Scan for the cell matching the given text and deliver its [x, y] coordinate at center. 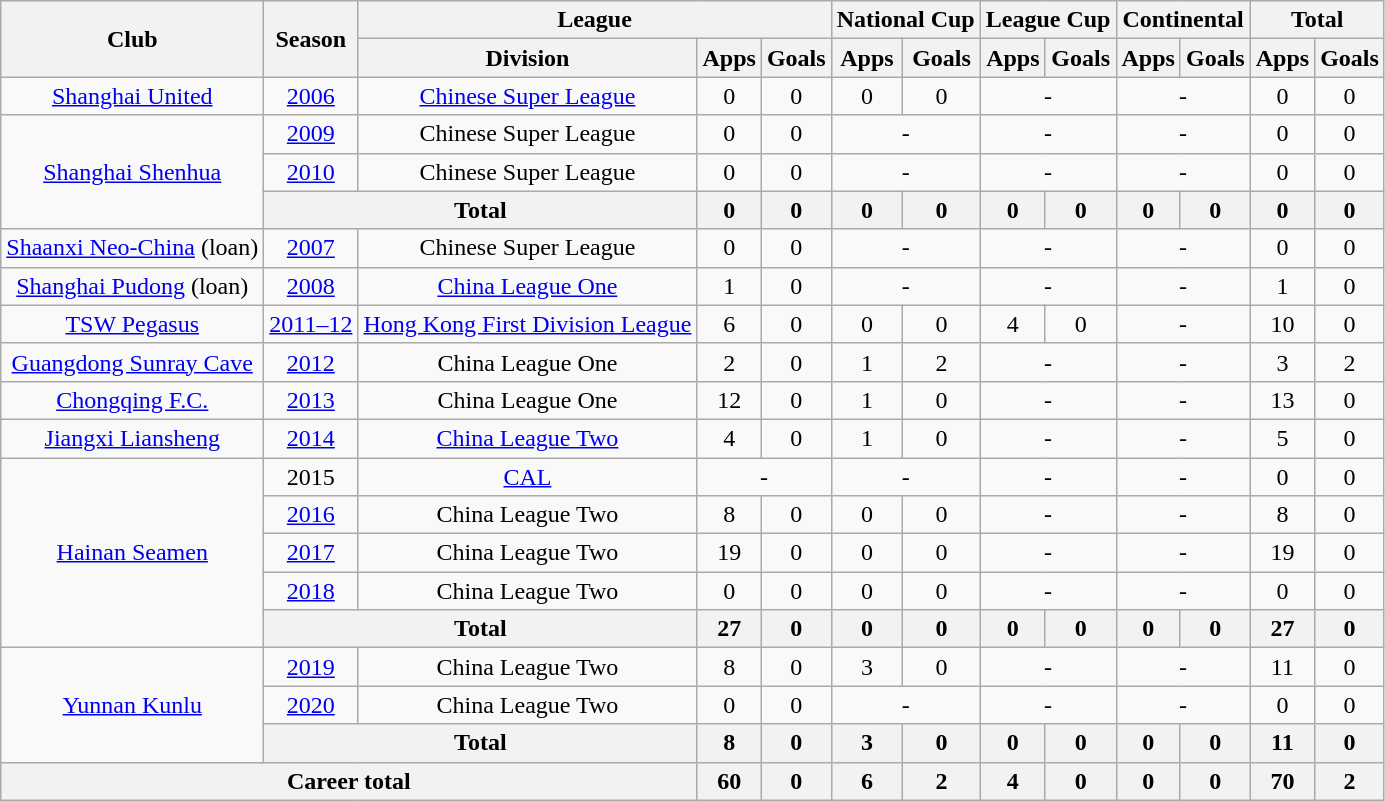
13 [1282, 400]
Season [311, 39]
Shanghai Pudong (loan) [132, 286]
2007 [311, 248]
League Cup [1048, 20]
12 [729, 400]
2012 [311, 362]
5 [1282, 438]
Division [528, 58]
Jiangxi Liansheng [132, 438]
2020 [311, 705]
2019 [311, 667]
Yunnan Kunlu [132, 705]
League [594, 20]
2015 [311, 477]
CAL [528, 477]
Shanghai United [132, 96]
National Cup [906, 20]
Chongqing F.C. [132, 400]
2009 [311, 134]
Club [132, 39]
2013 [311, 400]
Guangdong Sunray Cave [132, 362]
2017 [311, 553]
2016 [311, 515]
70 [1282, 781]
2006 [311, 96]
60 [729, 781]
Shanghai Shenhua [132, 172]
Career total [349, 781]
2011–12 [311, 324]
2010 [311, 172]
Continental [1183, 20]
TSW Pegasus [132, 324]
2008 [311, 286]
Hong Kong First Division League [528, 324]
2018 [311, 591]
Shaanxi Neo-China (loan) [132, 248]
Hainan Seamen [132, 553]
10 [1282, 324]
2014 [311, 438]
